Return the (X, Y) coordinate for the center point of the cell that contains the specified text.  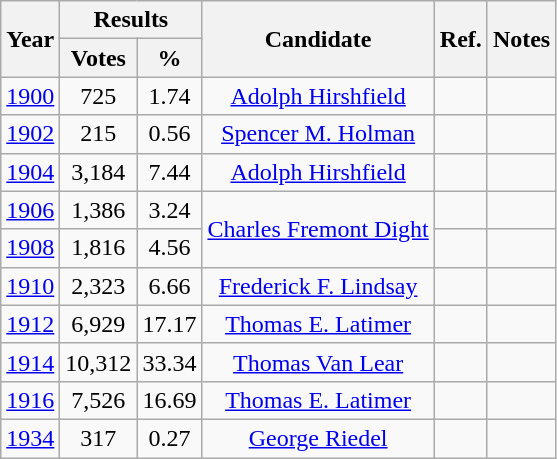
10,312 (98, 362)
17.17 (170, 324)
George Riedel (318, 438)
0.56 (170, 134)
6.66 (170, 286)
1934 (30, 438)
6,929 (98, 324)
7.44 (170, 172)
3,184 (98, 172)
2,323 (98, 286)
Year (30, 39)
1.74 (170, 96)
3.24 (170, 210)
Notes (521, 39)
Votes (98, 58)
Charles Fremont Dight (318, 229)
215 (98, 134)
1906 (30, 210)
Spencer M. Holman (318, 134)
4.56 (170, 248)
1914 (30, 362)
317 (98, 438)
Ref. (460, 39)
0.27 (170, 438)
1912 (30, 324)
Frederick F. Lindsay (318, 286)
33.34 (170, 362)
Candidate (318, 39)
% (170, 58)
1,386 (98, 210)
1910 (30, 286)
1900 (30, 96)
1904 (30, 172)
1916 (30, 400)
Results (131, 20)
1908 (30, 248)
Thomas Van Lear (318, 362)
1,816 (98, 248)
725 (98, 96)
16.69 (170, 400)
7,526 (98, 400)
1902 (30, 134)
